Identify which cell holds the provided text, then report its (X, Y) central coordinate. 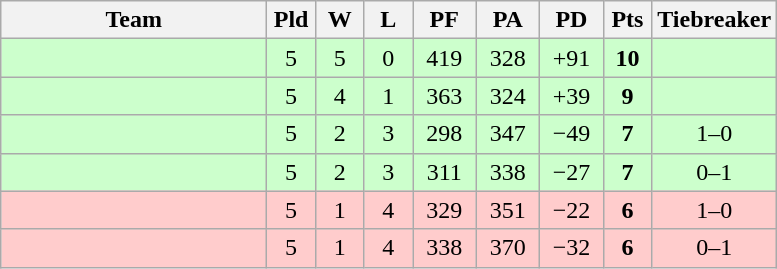
298 (444, 134)
PF (444, 20)
−22 (572, 210)
+91 (572, 58)
Team (134, 20)
363 (444, 96)
PD (572, 20)
Pts (628, 20)
329 (444, 210)
328 (508, 58)
370 (508, 248)
−49 (572, 134)
347 (508, 134)
311 (444, 172)
L (388, 20)
9 (628, 96)
0 (388, 58)
10 (628, 58)
−32 (572, 248)
351 (508, 210)
PA (508, 20)
W (340, 20)
−27 (572, 172)
+39 (572, 96)
324 (508, 96)
Tiebreaker (714, 20)
Pld (292, 20)
419 (444, 58)
